Detect which cell encompasses the target text, then output its [x, y] center coordinate. 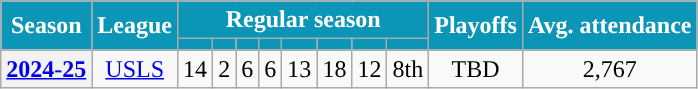
14 [196, 69]
12 [370, 69]
2,767 [610, 69]
13 [300, 69]
2 [224, 69]
TBD [476, 69]
USLS [135, 69]
Avg. attendance [610, 26]
Playoffs [476, 26]
Season [46, 26]
8th [408, 69]
Regular season [304, 20]
2024-25 [46, 69]
League [135, 26]
18 [334, 69]
